Pinpoint the cell where the given text exists, returning its [x, y] midpoint coordinate. 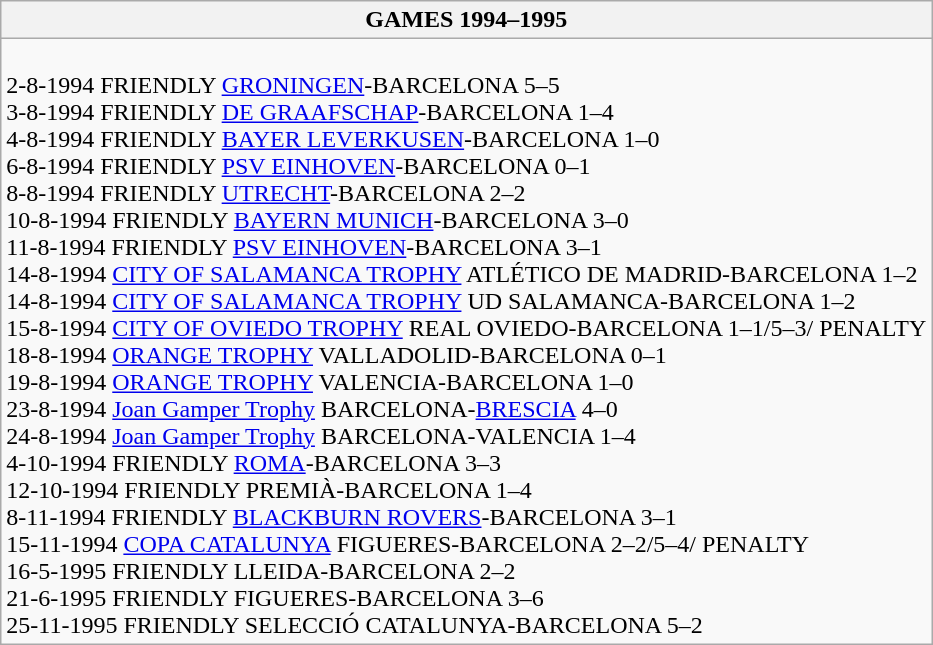
GAMES 1994–1995 [466, 20]
